From the cell containing the given text, extract its center point as (x, y) coordinate. 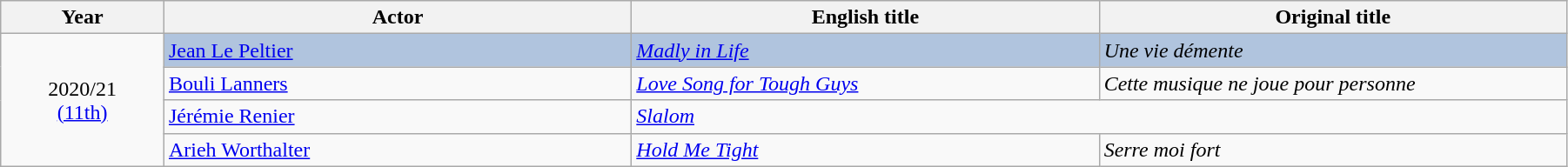
Year (83, 17)
Madly in Life (865, 50)
Jérémie Renier (397, 117)
Une vie démente (1333, 50)
Love Song for Tough Guys (865, 83)
2020/21(11th) (83, 100)
Actor (397, 17)
Jean Le Peltier (397, 50)
Hold Me Tight (865, 150)
English title (865, 17)
Serre moi fort (1333, 150)
Original title (1333, 17)
Bouli Lanners (397, 83)
Cette musique ne joue pour personne (1333, 83)
Arieh Worthalter (397, 150)
Slalom (1100, 117)
